Provide the [X, Y] coordinate of the cell's center where the given text is located.  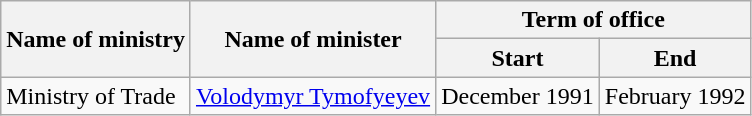
Volodymyr Tymofyeyev [312, 96]
End [675, 58]
Term of office [594, 20]
December 1991 [518, 96]
Start [518, 58]
February 1992 [675, 96]
Ministry of Trade [96, 96]
Name of minister [312, 39]
Name of ministry [96, 39]
